Output the [x, y] coordinate of the center of the cell containing the given text.  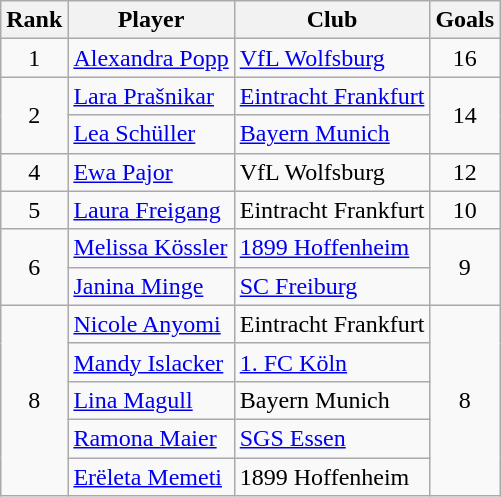
4 [34, 172]
Janina Minge [151, 286]
14 [465, 115]
Lara Prašnikar [151, 96]
Lina Magull [151, 400]
1. FC Köln [332, 362]
6 [34, 267]
Alexandra Popp [151, 58]
10 [465, 210]
Nicole Anyomi [151, 324]
5 [34, 210]
Goals [465, 20]
Mandy Islacker [151, 362]
16 [465, 58]
SC Freiburg [332, 286]
Erëleta Memeti [151, 477]
Ramona Maier [151, 438]
1 [34, 58]
2 [34, 115]
Laura Freigang [151, 210]
9 [465, 267]
12 [465, 172]
Club [332, 20]
Rank [34, 20]
Player [151, 20]
SGS Essen [332, 438]
Lea Schüller [151, 134]
Ewa Pajor [151, 172]
Melissa Kössler [151, 248]
